Output the [x, y] coordinate of the center of the cell containing the given text.  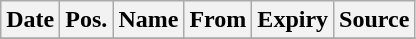
Source [374, 20]
Date [30, 20]
Expiry [293, 20]
Name [148, 20]
Pos. [86, 20]
From [218, 20]
